Provide the (x, y) coordinate of the cell's center where the given text is located.  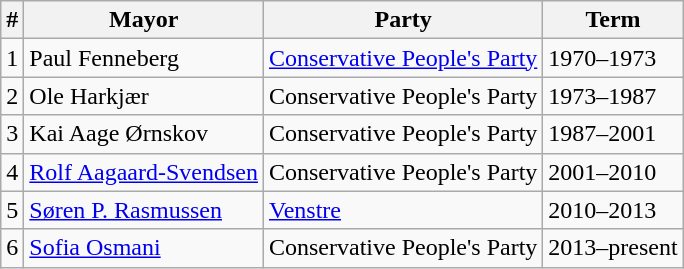
Paul Fenneberg (144, 58)
4 (12, 172)
Ole Harkjær (144, 96)
Sofia Osmani (144, 248)
1970–1973 (613, 58)
Term (613, 20)
2001–2010 (613, 172)
3 (12, 134)
2013–present (613, 248)
6 (12, 248)
# (12, 20)
Rolf Aagaard-Svendsen (144, 172)
1 (12, 58)
2010–2013 (613, 210)
Søren P. Rasmussen (144, 210)
1973–1987 (613, 96)
1987–2001 (613, 134)
Venstre (402, 210)
2 (12, 96)
Party (402, 20)
Mayor (144, 20)
5 (12, 210)
Kai Aage Ørnskov (144, 134)
